Extract the [X, Y] coordinate from the center of the cell holding the provided text.  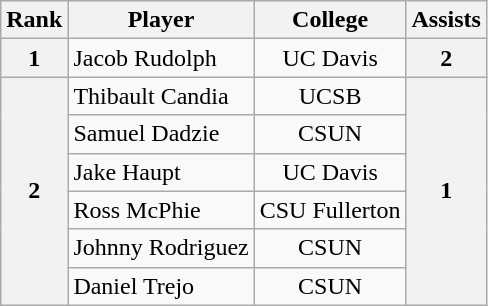
CSU Fullerton [330, 210]
Johnny Rodriguez [161, 248]
Rank [34, 20]
Samuel Dadzie [161, 134]
Assists [446, 20]
Ross McPhie [161, 210]
College [330, 20]
Player [161, 20]
Daniel Trejo [161, 286]
Jacob Rudolph [161, 58]
Thibault Candia [161, 96]
UCSB [330, 96]
Jake Haupt [161, 172]
